Capture the cell that displays the provided text and extract its (x, y) central coordinate. 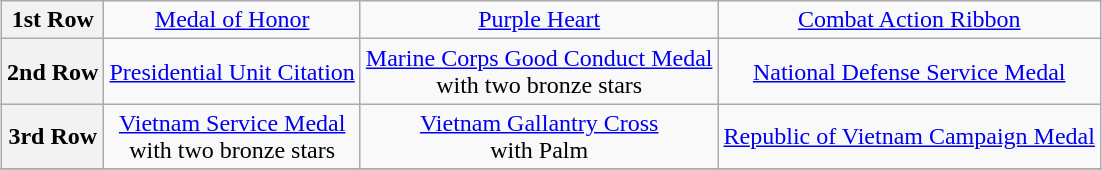
Combat Action Ribbon (909, 20)
3rd Row (53, 136)
Republic of Vietnam Campaign Medal (909, 136)
National Defense Service Medal (909, 72)
1st Row (53, 20)
2nd Row (53, 72)
Vietnam Service Medal with two bronze stars (232, 136)
Purple Heart (539, 20)
Presidential Unit Citation (232, 72)
Vietnam Gallantry Cross with Palm (539, 136)
Medal of Honor (232, 20)
Marine Corps Good Conduct Medal with two bronze stars (539, 72)
